Capture the cell that displays the provided text and extract its [x, y] central coordinate. 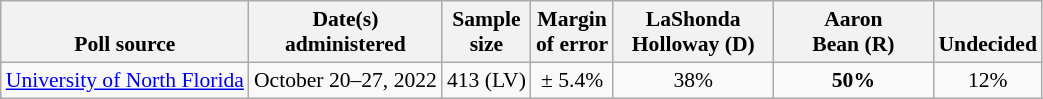
Samplesize [486, 32]
Date(s)administered [346, 32]
University of North Florida [125, 80]
Marginof error [572, 32]
50% [853, 80]
Undecided [987, 32]
38% [693, 80]
Poll source [125, 32]
12% [987, 80]
413 (LV) [486, 80]
AaronBean (R) [853, 32]
October 20–27, 2022 [346, 80]
± 5.4% [572, 80]
LaShondaHolloway (D) [693, 32]
